Scan for the cell matching the given text and deliver its (X, Y) coordinate at center. 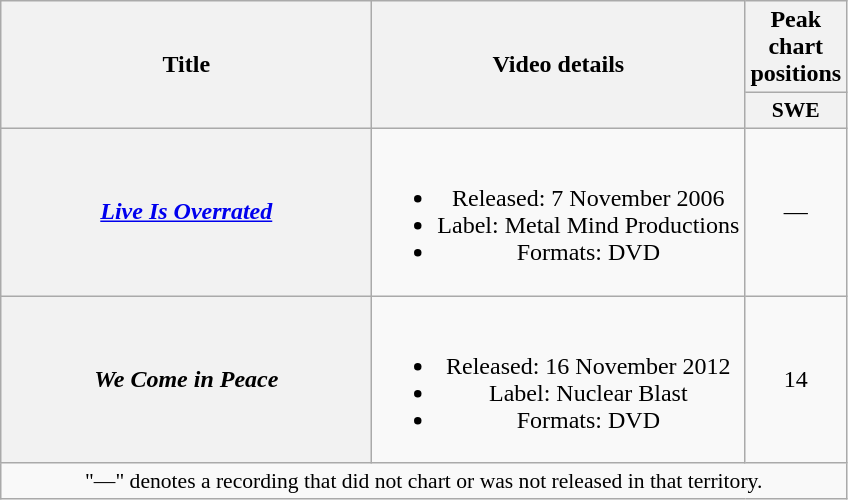
"—" denotes a recording that did not chart or was not released in that territory. (424, 481)
Live Is Overrated (186, 212)
Title (186, 65)
— (796, 212)
We Come in Peace (186, 380)
14 (796, 380)
Released: 7 November 2006Label: Metal Mind ProductionsFormats: DVD (558, 212)
Released: 16 November 2012Label: Nuclear BlastFormats: DVD (558, 380)
Peak chart positions (796, 47)
Video details (558, 65)
SWE (796, 111)
